Pinpoint the cell where the given text exists, returning its [X, Y] midpoint coordinate. 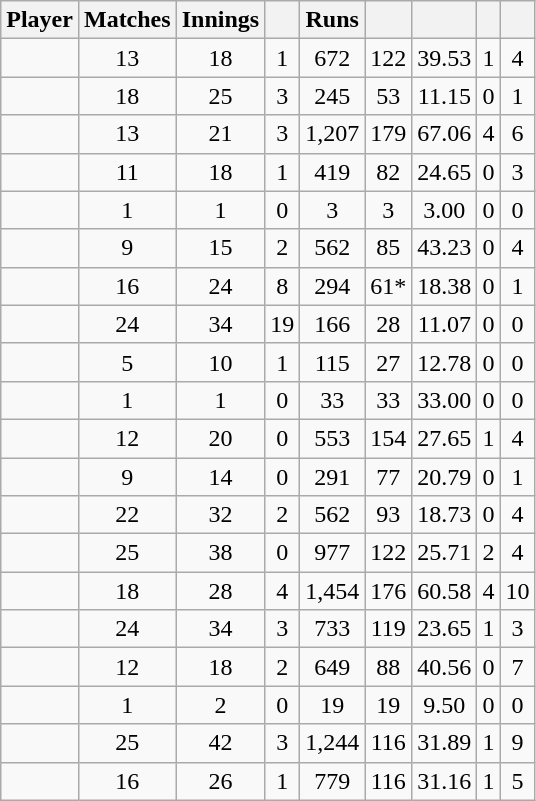
39.53 [444, 58]
85 [388, 248]
Innings [220, 20]
43.23 [444, 248]
11.07 [444, 324]
20.79 [444, 477]
53 [388, 96]
Player [40, 20]
25.71 [444, 553]
18.38 [444, 286]
291 [332, 477]
60.58 [444, 591]
7 [518, 667]
733 [332, 629]
22 [127, 515]
12.78 [444, 362]
11.15 [444, 96]
8 [282, 286]
649 [332, 667]
779 [332, 781]
77 [388, 477]
9.50 [444, 705]
88 [388, 667]
42 [220, 743]
672 [332, 58]
977 [332, 553]
1,207 [332, 134]
23.65 [444, 629]
67.06 [444, 134]
294 [332, 286]
15 [220, 248]
61* [388, 286]
32 [220, 515]
26 [220, 781]
553 [332, 438]
33.00 [444, 400]
419 [332, 172]
93 [388, 515]
1,454 [332, 591]
14 [220, 477]
40.56 [444, 667]
24.65 [444, 172]
119 [388, 629]
11 [127, 172]
31.16 [444, 781]
82 [388, 172]
Runs [332, 20]
Matches [127, 20]
3.00 [444, 210]
27 [388, 362]
115 [332, 362]
245 [332, 96]
166 [332, 324]
154 [388, 438]
6 [518, 134]
1,244 [332, 743]
27.65 [444, 438]
38 [220, 553]
21 [220, 134]
20 [220, 438]
179 [388, 134]
176 [388, 591]
31.89 [444, 743]
18.73 [444, 515]
